Scan for the cell matching the given text and deliver its (X, Y) coordinate at center. 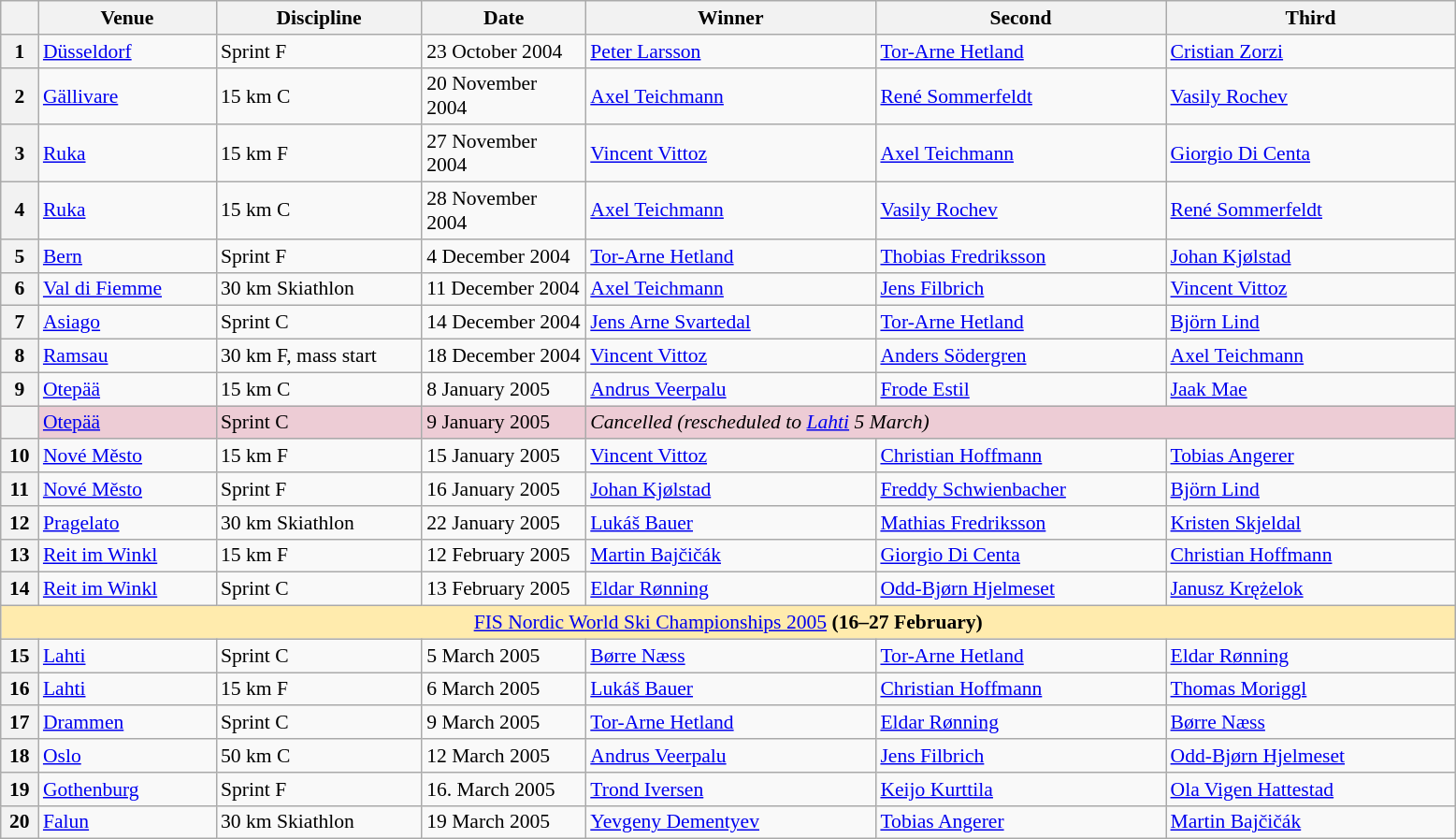
23 October 2004 (503, 51)
Jens Arne Svartedal (730, 323)
4 December 2004 (503, 256)
Third (1310, 18)
Cancelled (rescheduled to Lahti 5 March) (1020, 423)
8 (20, 356)
22 January 2005 (503, 523)
16 (20, 689)
12 March 2005 (503, 756)
5 March 2005 (503, 656)
27 November 2004 (503, 153)
13 (20, 556)
14 (20, 589)
14 December 2004 (503, 323)
Cristian Zorzi (1310, 51)
9 (20, 389)
13 February 2005 (503, 589)
Frode Estil (1020, 389)
Drammen (127, 723)
Venue (127, 18)
Val di Fiemme (127, 289)
Gällivare (127, 95)
9 January 2005 (503, 423)
20 (20, 822)
19 (20, 789)
Peter Larsson (730, 51)
19 March 2005 (503, 822)
Bern (127, 256)
18 (20, 756)
11 December 2004 (503, 289)
Asiago (127, 323)
Gothenburg (127, 789)
Date (503, 18)
30 km F, mass start (319, 356)
Janusz Krężelok (1310, 589)
Ola Vigen Hattestad (1310, 789)
Thomas Moriggl (1310, 689)
Yevgeny Dementyev (730, 822)
Keijo Kurttila (1020, 789)
Second (1020, 18)
Anders Södergren (1020, 356)
18 December 2004 (503, 356)
6 (20, 289)
Düsseldorf (127, 51)
Mathias Fredriksson (1020, 523)
Jaak Mae (1310, 389)
15 January 2005 (503, 456)
16 January 2005 (503, 489)
15 (20, 656)
28 November 2004 (503, 211)
FIS Nordic World Ski Championships 2005 (16–27 February) (728, 623)
11 (20, 489)
Falun (127, 822)
2 (20, 95)
17 (20, 723)
7 (20, 323)
Pragelato (127, 523)
Ramsau (127, 356)
4 (20, 211)
10 (20, 456)
9 March 2005 (503, 723)
50 km C (319, 756)
16. March 2005 (503, 789)
12 February 2005 (503, 556)
Oslo (127, 756)
Winner (730, 18)
1 (20, 51)
Thobias Fredriksson (1020, 256)
5 (20, 256)
12 (20, 523)
20 November 2004 (503, 95)
3 (20, 153)
Discipline (319, 18)
6 March 2005 (503, 689)
Freddy Schwienbacher (1020, 489)
Kristen Skjeldal (1310, 523)
8 January 2005 (503, 389)
Trond Iversen (730, 789)
